Determine the [X, Y] coordinate at the center of the cell enclosing the given text.  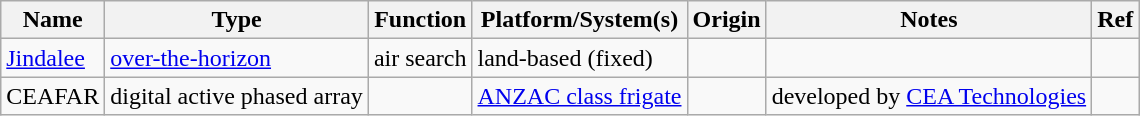
digital active phased array [237, 96]
air search [420, 58]
Type [237, 20]
over-the-horizon [237, 58]
Platform/System(s) [580, 20]
Notes [929, 20]
Name [53, 20]
Origin [726, 20]
ANZAC class frigate [580, 96]
developed by CEA Technologies [929, 96]
Jindalee [53, 58]
land-based (fixed) [580, 58]
Function [420, 20]
Ref [1116, 20]
CEAFAR [53, 96]
